Pinpoint the cell where the given text exists, returning its (x, y) midpoint coordinate. 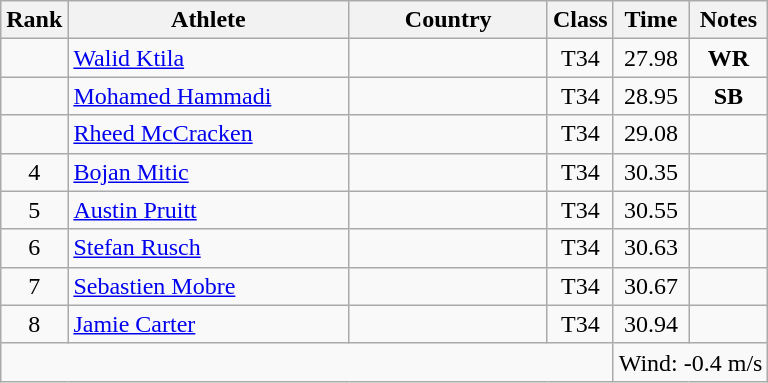
5 (34, 210)
Walid Ktila (208, 58)
30.55 (650, 210)
29.08 (650, 134)
30.63 (650, 248)
WR (728, 58)
8 (34, 324)
Wind: -0.4 m/s (690, 362)
Notes (728, 20)
6 (34, 248)
Austin Pruitt (208, 210)
Time (650, 20)
Country (448, 20)
Sebastien Mobre (208, 286)
4 (34, 172)
Jamie Carter (208, 324)
7 (34, 286)
28.95 (650, 96)
30.94 (650, 324)
Rheed McCracken (208, 134)
30.35 (650, 172)
Stefan Rusch (208, 248)
Bojan Mitic (208, 172)
27.98 (650, 58)
SB (728, 96)
Mohamed Hammadi (208, 96)
Class (580, 20)
Athlete (208, 20)
30.67 (650, 286)
Rank (34, 20)
